Output the (x, y) coordinate of the center of the cell containing the given text.  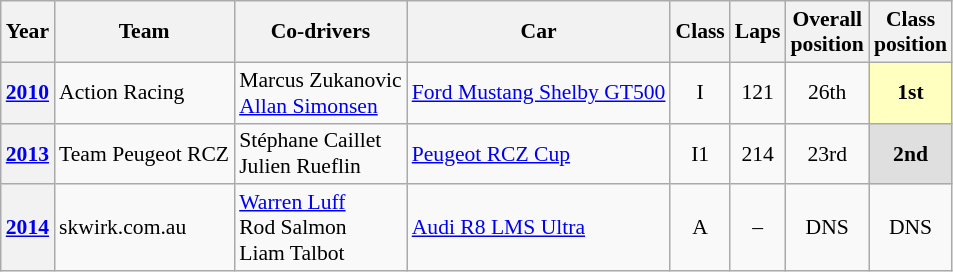
2013 (28, 154)
Stéphane Caillet Julien Rueflin (320, 154)
26th (828, 92)
Overallposition (828, 32)
2nd (910, 154)
A (700, 228)
Peugeot RCZ Cup (539, 154)
I (700, 92)
Ford Mustang Shelby GT500 (539, 92)
23rd (828, 154)
Team (144, 32)
1st (910, 92)
Audi R8 LMS Ultra (539, 228)
Year (28, 32)
Class (700, 32)
2014 (28, 228)
Team Peugeot RCZ (144, 154)
skwirk.com.au (144, 228)
– (758, 228)
Car (539, 32)
Marcus Zukanovic Allan Simonsen (320, 92)
Warren Luff Rod Salmon Liam Talbot (320, 228)
Classposition (910, 32)
2010 (28, 92)
121 (758, 92)
Co-drivers (320, 32)
214 (758, 154)
Action Racing (144, 92)
I1 (700, 154)
Laps (758, 32)
